Return (x, y) of the center of cell containing provided text 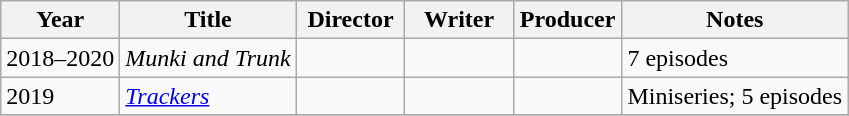
7 episodes (735, 58)
Writer (460, 20)
Trackers (208, 96)
Producer (568, 20)
Munki and Trunk (208, 58)
Director (350, 20)
2018–2020 (60, 58)
Year (60, 20)
Miniseries; 5 episodes (735, 96)
Notes (735, 20)
Title (208, 20)
2019 (60, 96)
